Extract the [X, Y] coordinate from the center of the cell holding the provided text.  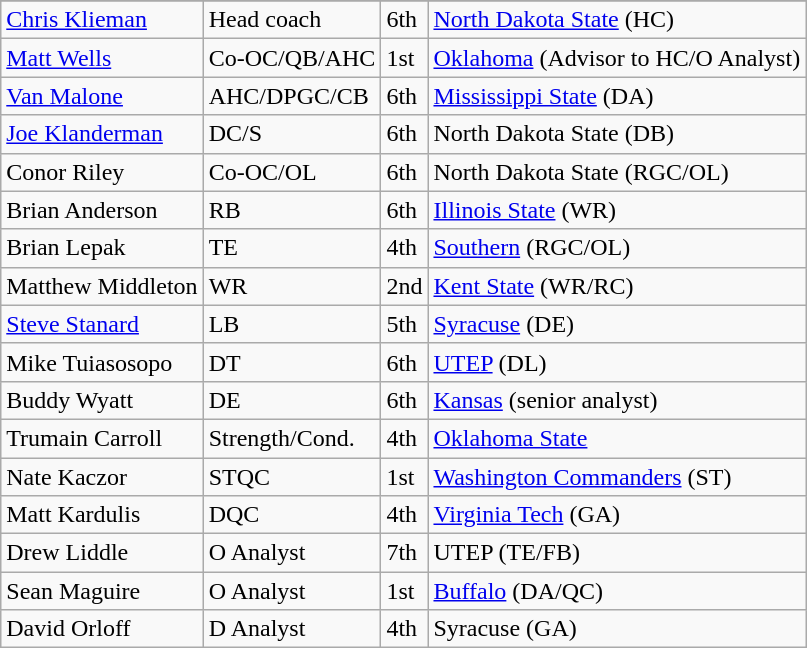
AHC/DPGC/CB [292, 96]
Illinois State (WR) [617, 210]
Syracuse (GA) [617, 629]
2nd [404, 286]
Joe Klanderman [102, 134]
DC/S [292, 134]
North Dakota State (HC) [617, 20]
Mississippi State (DA) [617, 96]
Matt Wells [102, 58]
Kansas (senior analyst) [617, 400]
Buddy Wyatt [102, 400]
Kent State (WR/RC) [617, 286]
Syracuse (DE) [617, 324]
Steve Stanard [102, 324]
North Dakota State (RGC/OL) [617, 172]
David Orloff [102, 629]
Matt Kardulis [102, 515]
Van Malone [102, 96]
Co-OC/QB/AHC [292, 58]
DE [292, 400]
Nate Kaczor [102, 477]
North Dakota State (DB) [617, 134]
Trumain Carroll [102, 438]
Southern (RGC/OL) [617, 248]
Head coach [292, 20]
5th [404, 324]
Washington Commanders (ST) [617, 477]
Brian Anderson [102, 210]
STQC [292, 477]
UTEP (DL) [617, 362]
WR [292, 286]
Virginia Tech (GA) [617, 515]
Oklahoma State [617, 438]
DT [292, 362]
UTEP (TE/FB) [617, 553]
Conor Riley [102, 172]
D Analyst [292, 629]
Sean Maguire [102, 591]
Chris Klieman [102, 20]
7th [404, 553]
TE [292, 248]
DQC [292, 515]
Co-OC/OL [292, 172]
Drew Liddle [102, 553]
RB [292, 210]
LB [292, 324]
Strength/Cond. [292, 438]
Matthew Middleton [102, 286]
Buffalo (DA/QC) [617, 591]
Mike Tuiasosopo [102, 362]
Oklahoma (Advisor to HC/O Analyst) [617, 58]
Brian Lepak [102, 248]
